Return [X, Y] of the center of cell containing provided text 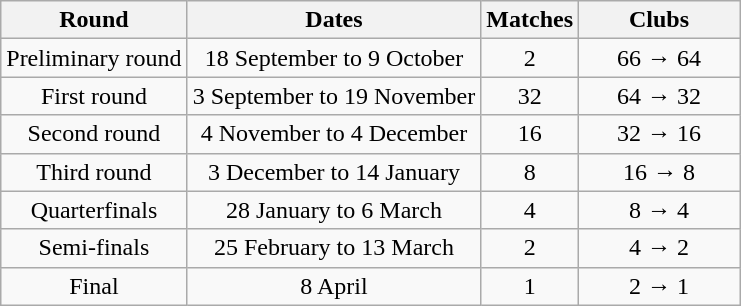
16 [530, 134]
4 November to 4 December [334, 134]
28 January to 6 March [334, 210]
8 April [334, 286]
2 → 1 [660, 286]
66 → 64 [660, 58]
Round [94, 20]
64 → 32 [660, 96]
Matches [530, 20]
Third round [94, 172]
1 [530, 286]
3 September to 19 November [334, 96]
25 February to 13 March [334, 248]
32 [530, 96]
Dates [334, 20]
Clubs [660, 20]
Preliminary round [94, 58]
Final [94, 286]
Second round [94, 134]
8 [530, 172]
Semi-finals [94, 248]
4 → 2 [660, 248]
3 December to 14 January [334, 172]
8 → 4 [660, 210]
16 → 8 [660, 172]
Quarterfinals [94, 210]
18 September to 9 October [334, 58]
4 [530, 210]
First round [94, 96]
32 → 16 [660, 134]
